Return [X, Y] of the center of cell containing provided text 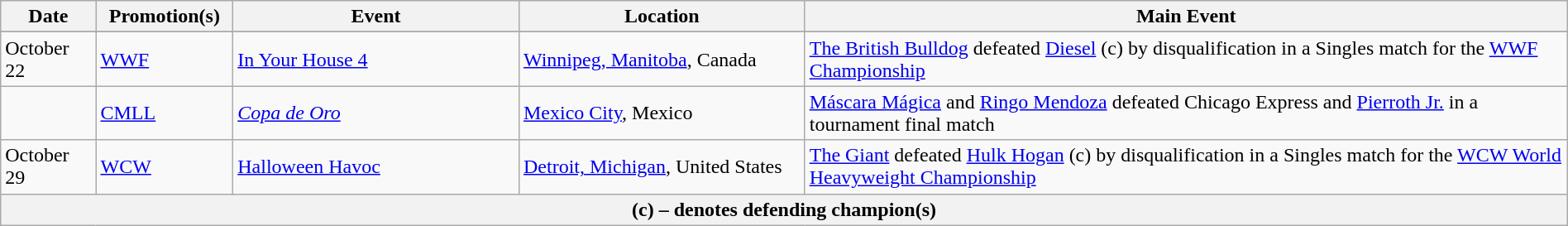
Máscara Mágica and Ringo Mendoza defeated Chicago Express and Pierroth Jr. in a tournament final match [1186, 113]
Mexico City, Mexico [662, 113]
Halloween Havoc [376, 167]
Copa de Oro [376, 113]
CMLL [165, 113]
October 22 [48, 60]
October 29 [48, 167]
Location [662, 17]
WCW [165, 167]
WWF [165, 60]
Promotion(s) [165, 17]
Detroit, Michigan, United States [662, 167]
In Your House 4 [376, 60]
Main Event [1186, 17]
Winnipeg, Manitoba, Canada [662, 60]
The Giant defeated Hulk Hogan (c) by disqualification in a Singles match for the WCW World Heavyweight Championship [1186, 167]
(c) – denotes defending champion(s) [784, 209]
Date [48, 17]
The British Bulldog defeated Diesel (c) by disqualification in a Singles match for the WWF Championship [1186, 60]
Event [376, 17]
